For the text-containing cell, return its midpoint in (X, Y) coordinate format. 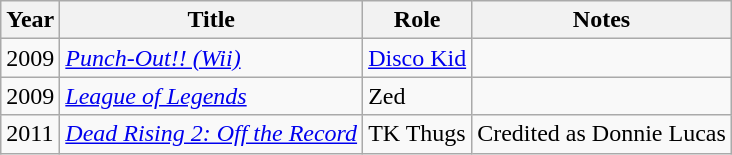
Punch-Out!! (Wii) (212, 58)
2011 (30, 134)
Dead Rising 2: Off the Record (212, 134)
Notes (602, 20)
Role (418, 20)
TK Thugs (418, 134)
Year (30, 20)
Disco Kid (418, 58)
Credited as Donnie Lucas (602, 134)
Zed (418, 96)
League of Legends (212, 96)
Title (212, 20)
